Find where the given text appears and provide that cell's center as (X, Y) coordinate. 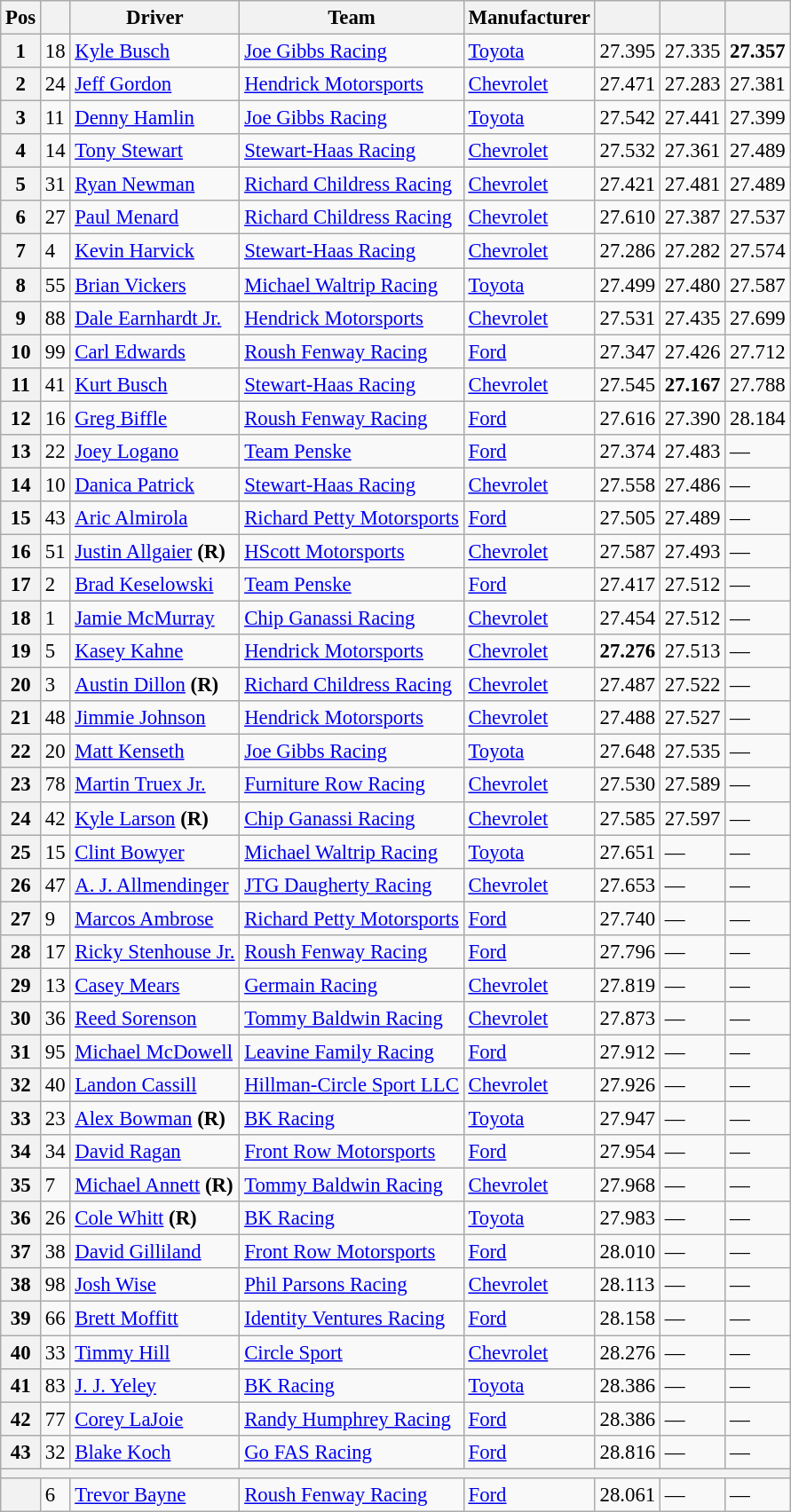
27.335 (692, 51)
28.816 (627, 1452)
Casey Mears (154, 985)
27.947 (627, 1119)
Danica Patrick (154, 484)
27.435 (692, 318)
27.531 (627, 318)
27.399 (758, 118)
Brian Vickers (154, 285)
HScott Motorsports (352, 551)
27.513 (692, 651)
Joey Logano (154, 452)
27.712 (758, 351)
27.589 (692, 785)
Ryan Newman (154, 185)
28.010 (627, 1252)
Kevin Harvick (154, 251)
27.968 (627, 1185)
27.481 (692, 185)
Corey LaJoie (154, 1419)
Kyle Larson (R) (154, 818)
27.486 (692, 484)
Team (352, 18)
Kasey Kahne (154, 651)
Phil Parsons Racing (352, 1286)
Josh Wise (154, 1286)
27.454 (627, 618)
Driver (154, 18)
27.282 (692, 251)
99 (55, 351)
27.426 (692, 351)
28.158 (627, 1319)
27.651 (627, 852)
J. J. Yeley (154, 1385)
28.061 (627, 1495)
Hillman-Circle Sport LLC (352, 1085)
27.167 (692, 384)
27.483 (692, 452)
12 (21, 418)
Dale Earnhardt Jr. (154, 318)
27.542 (627, 118)
Clint Bowyer (154, 852)
Kyle Busch (154, 51)
25 (21, 852)
27.417 (627, 585)
95 (55, 1051)
77 (55, 1419)
Justin Allgaier (R) (154, 551)
Austin Dillon (R) (154, 685)
JTG Daugherty Racing (352, 885)
55 (55, 285)
48 (55, 718)
27.616 (627, 418)
27.387 (692, 217)
A. J. Allmendinger (154, 885)
27.873 (627, 1019)
Blake Koch (154, 1452)
29 (21, 985)
27.926 (627, 1085)
27.471 (627, 84)
39 (21, 1319)
28.276 (627, 1352)
37 (21, 1252)
Circle Sport (352, 1352)
Randy Humphrey Racing (352, 1419)
27.788 (758, 384)
27.648 (627, 752)
Timmy Hill (154, 1352)
27.374 (627, 452)
Greg Biffle (154, 418)
27.530 (627, 785)
51 (55, 551)
Tony Stewart (154, 151)
35 (21, 1185)
Jeff Gordon (154, 84)
27.535 (692, 752)
27.499 (627, 285)
David Ragan (154, 1152)
Landon Cassill (154, 1085)
27.441 (692, 118)
27.361 (692, 151)
27.796 (627, 952)
Manufacturer (529, 18)
Martin Truex Jr. (154, 785)
27.954 (627, 1152)
27.983 (627, 1218)
27.276 (627, 651)
27.585 (627, 818)
47 (55, 885)
27.505 (627, 518)
27.395 (627, 51)
21 (21, 718)
27.699 (758, 318)
Carl Edwards (154, 351)
Brad Keselowski (154, 585)
66 (55, 1319)
27.488 (627, 718)
8 (21, 285)
78 (55, 785)
Denny Hamlin (154, 118)
Marcos Ambrose (154, 918)
Reed Sorenson (154, 1019)
Pos (21, 18)
27.357 (758, 51)
Trevor Bayne (154, 1495)
27.597 (692, 818)
Go FAS Racing (352, 1452)
Furniture Row Racing (352, 785)
Jimmie Johnson (154, 718)
28 (21, 952)
Kurt Busch (154, 384)
27.527 (692, 718)
Matt Kenseth (154, 752)
83 (55, 1385)
27.283 (692, 84)
Aric Almirola (154, 518)
27.653 (627, 885)
27.532 (627, 151)
27.487 (627, 685)
Jamie McMurray (154, 618)
88 (55, 318)
19 (21, 651)
27.381 (758, 84)
Ricky Stenhouse Jr. (154, 952)
28.184 (758, 418)
Alex Bowman (R) (154, 1119)
27.390 (692, 418)
27.347 (627, 351)
David Gilliland (154, 1252)
30 (21, 1019)
Paul Menard (154, 217)
27.819 (627, 985)
Michael McDowell (154, 1051)
Cole Whitt (R) (154, 1218)
Identity Ventures Racing (352, 1319)
27.912 (627, 1051)
28.113 (627, 1286)
27.480 (692, 285)
27.610 (627, 217)
27.537 (758, 217)
Brett Moffitt (154, 1319)
27.522 (692, 685)
Leavine Family Racing (352, 1051)
27.421 (627, 185)
Michael Annett (R) (154, 1185)
27.558 (627, 484)
27.493 (692, 551)
27.286 (627, 251)
98 (55, 1286)
27.740 (627, 918)
Germain Racing (352, 985)
27.545 (627, 384)
27.574 (758, 251)
